Find where the given text appears and provide that cell's center as (x, y) coordinate. 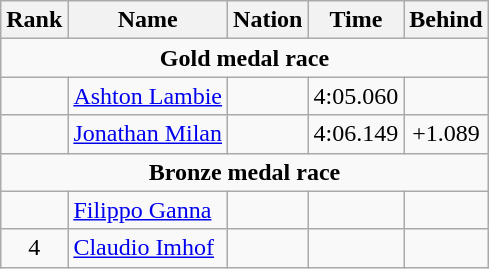
Time (356, 20)
Rank (34, 20)
Name (148, 20)
Behind (446, 20)
Gold medal race (244, 58)
Nation (268, 20)
Filippo Ganna (148, 210)
4:06.149 (356, 134)
4:05.060 (356, 96)
Bronze medal race (244, 172)
Jonathan Milan (148, 134)
Ashton Lambie (148, 96)
Claudio Imhof (148, 248)
+1.089 (446, 134)
4 (34, 248)
